For the text-containing cell, return its midpoint in (X, Y) coordinate format. 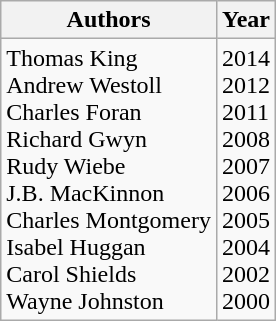
Authors (109, 20)
2014201220112008200720062005200420022000 (246, 180)
Thomas KingAndrew WestollCharles ForanRichard GwynRudy WiebeJ.B. MacKinnonCharles MontgomeryIsabel HugganCarol ShieldsWayne Johnston (109, 180)
Year (246, 20)
